Detect which cell encompasses the target text, then output its (X, Y) center coordinate. 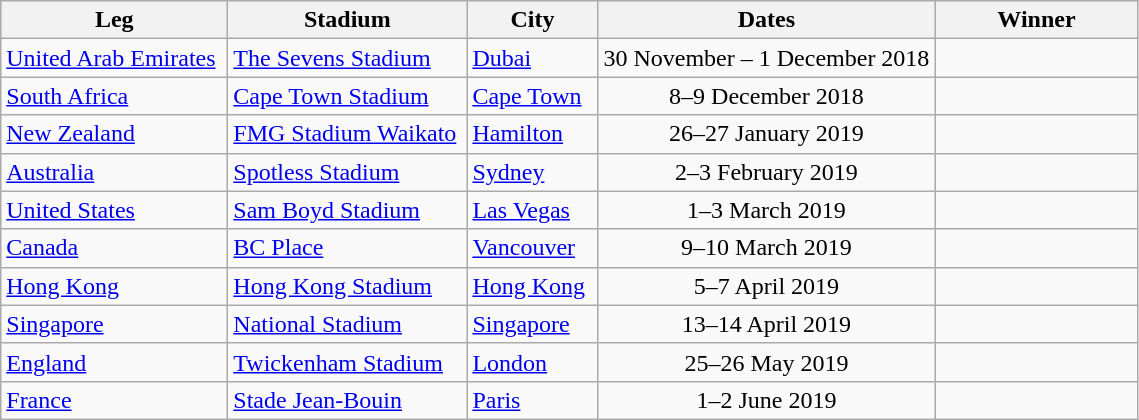
9–10 March 2019 (766, 248)
1–2 June 2019 (766, 400)
Vancouver (532, 248)
London (532, 362)
New Zealand (114, 134)
FMG Stadium Waikato (348, 134)
2–3 February 2019 (766, 172)
National Stadium (348, 324)
Winner (1036, 20)
8–9 December 2018 (766, 96)
Sydney (532, 172)
Cape Town (532, 96)
Hamilton (532, 134)
Las Vegas (532, 210)
1–3 March 2019 (766, 210)
Dates (766, 20)
Stade Jean-Bouin (348, 400)
30 November – 1 December 2018 (766, 58)
France (114, 400)
Spotless Stadium (348, 172)
26–27 January 2019 (766, 134)
South Africa (114, 96)
Twickenham Stadium (348, 362)
Dubai (532, 58)
Sam Boyd Stadium (348, 210)
BC Place (348, 248)
Leg (114, 20)
Cape Town Stadium (348, 96)
City (532, 20)
The Sevens Stadium (348, 58)
Stadium (348, 20)
5–7 April 2019 (766, 286)
England (114, 362)
13–14 April 2019 (766, 324)
United States (114, 210)
Australia (114, 172)
Canada (114, 248)
25–26 May 2019 (766, 362)
United Arab Emirates (114, 58)
Hong Kong Stadium (348, 286)
Paris (532, 400)
